Determine the (X, Y) coordinate at the center of the cell enclosing the given text.  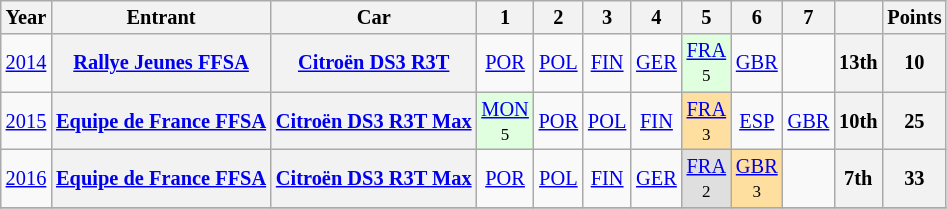
1 (504, 17)
4 (656, 17)
FRA2 (706, 178)
FRA5 (706, 63)
5 (706, 17)
10th (858, 121)
FRA3 (706, 121)
25 (914, 121)
6 (757, 17)
7 (809, 17)
2016 (26, 178)
Rallye Jeunes FFSA (161, 63)
2015 (26, 121)
Entrant (161, 17)
13th (858, 63)
3 (607, 17)
Points (914, 17)
10 (914, 63)
ESP (757, 121)
Year (26, 17)
Car (374, 17)
33 (914, 178)
2014 (26, 63)
MON5 (504, 121)
GBR3 (757, 178)
7th (858, 178)
Citroën DS3 R3T (374, 63)
2 (558, 17)
